Scan for the cell matching the given text and deliver its (X, Y) coordinate at center. 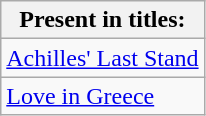
Present in titles: (102, 20)
Achilles' Last Stand (102, 58)
Love in Greece (102, 96)
